Determine the (x, y) coordinate at the center of the cell enclosing the given text.  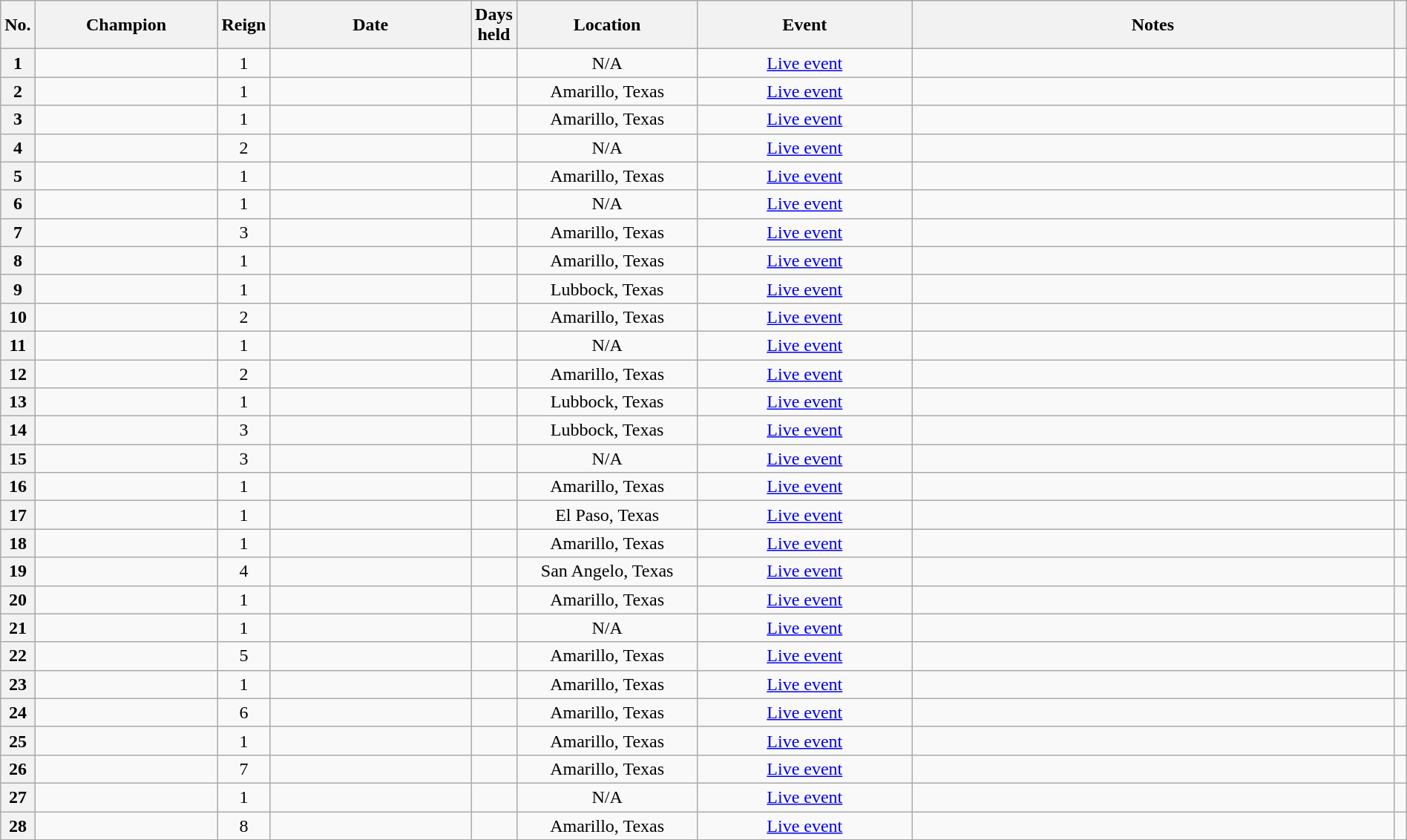
17 (18, 515)
11 (18, 345)
Date (371, 25)
23 (18, 684)
No. (18, 25)
10 (18, 317)
22 (18, 656)
25 (18, 741)
19 (18, 571)
Champion (126, 25)
27 (18, 797)
14 (18, 430)
Reign (243, 25)
San Angelo, Texas (607, 571)
12 (18, 373)
15 (18, 459)
Location (607, 25)
28 (18, 826)
9 (18, 289)
16 (18, 487)
Event (804, 25)
21 (18, 628)
24 (18, 712)
Days held (494, 25)
Notes (1153, 25)
20 (18, 600)
13 (18, 402)
26 (18, 769)
18 (18, 543)
El Paso, Texas (607, 515)
